Scan for the cell matching the given text and deliver its (x, y) coordinate at center. 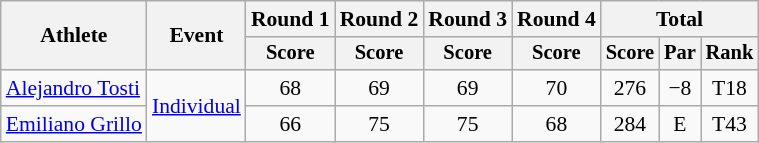
E (680, 124)
Alejandro Tosti (74, 88)
Round 1 (290, 19)
T18 (730, 88)
Event (196, 36)
70 (556, 88)
Round 4 (556, 19)
Emiliano Grillo (74, 124)
Par (680, 54)
66 (290, 124)
Rank (730, 54)
Total (680, 19)
T43 (730, 124)
276 (630, 88)
Individual (196, 106)
−8 (680, 88)
Round 3 (468, 19)
284 (630, 124)
Athlete (74, 36)
Round 2 (380, 19)
